Return [X, Y] of the center of cell containing provided text 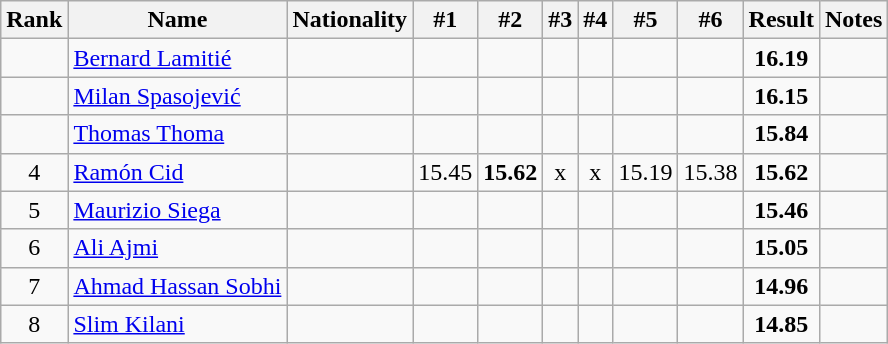
15.38 [710, 172]
Notes [853, 20]
Thomas Thoma [178, 134]
#6 [710, 20]
Bernard Lamitié [178, 58]
14.96 [781, 286]
Nationality [350, 20]
16.19 [781, 58]
#4 [596, 20]
16.15 [781, 96]
Maurizio Siega [178, 210]
15.19 [646, 172]
15.45 [446, 172]
Name [178, 20]
5 [34, 210]
Result [781, 20]
Ali Ajmi [178, 248]
#2 [510, 20]
8 [34, 324]
#3 [560, 20]
15.46 [781, 210]
#5 [646, 20]
#1 [446, 20]
Ahmad Hassan Sobhi [178, 286]
Milan Spasojević [178, 96]
7 [34, 286]
Slim Kilani [178, 324]
15.84 [781, 134]
14.85 [781, 324]
15.05 [781, 248]
Ramón Cid [178, 172]
4 [34, 172]
6 [34, 248]
Rank [34, 20]
